Locate the cell with the specified text and output its (X, Y) center coordinate. 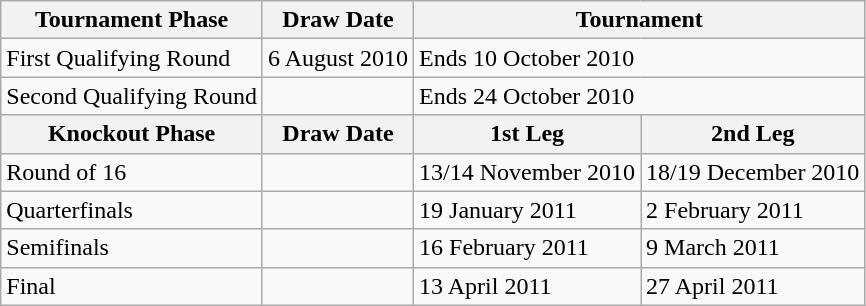
Ends 10 October 2010 (640, 58)
Final (132, 286)
13/14 November 2010 (528, 172)
Tournament (640, 20)
Ends 24 October 2010 (640, 96)
Tournament Phase (132, 20)
1st Leg (528, 134)
Second Qualifying Round (132, 96)
6 August 2010 (338, 58)
13 April 2011 (528, 286)
18/19 December 2010 (753, 172)
2 February 2011 (753, 210)
Round of 16 (132, 172)
16 February 2011 (528, 248)
2nd Leg (753, 134)
Semifinals (132, 248)
27 April 2011 (753, 286)
19 January 2011 (528, 210)
First Qualifying Round (132, 58)
Knockout Phase (132, 134)
9 March 2011 (753, 248)
Quarterfinals (132, 210)
